Search for the cell housing the specified text and yield its [X, Y] center coordinate. 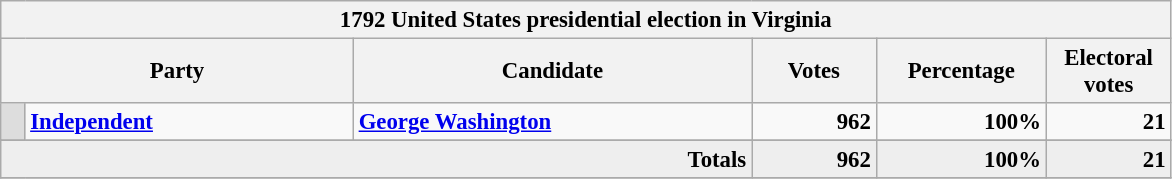
Totals [376, 160]
Percentage [961, 72]
1792 United States presidential election in Virginia [586, 20]
Independent [189, 122]
Votes [814, 72]
Candidate [552, 72]
George Washington [552, 122]
Party [178, 72]
Electoral votes [1108, 72]
